Scan for the cell matching the given text and deliver its (X, Y) coordinate at center. 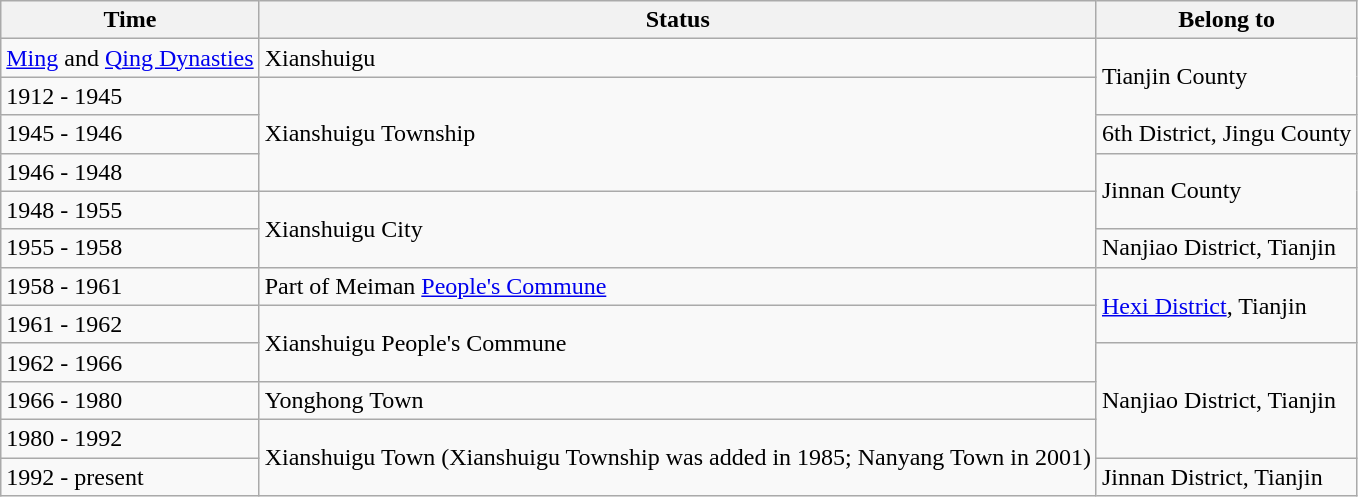
Xianshuigu Town (Xianshuigu Township was added in 1985; Nanyang Town in 2001) (678, 457)
Tianjin County (1226, 77)
Xianshuigu (678, 58)
Belong to (1226, 20)
Xianshuigu Township (678, 134)
1962 - 1966 (130, 362)
Hexi District, Tianjin (1226, 305)
Jinnan District, Tianjin (1226, 477)
1912 - 1945 (130, 96)
1948 - 1955 (130, 210)
6th District, Jingu County (1226, 134)
1966 - 1980 (130, 400)
1955 - 1958 (130, 248)
Time (130, 20)
1992 - present (130, 477)
1980 - 1992 (130, 438)
Ming and Qing Dynasties (130, 58)
Yonghong Town (678, 400)
Xianshuigu People's Commune (678, 343)
Xianshuigu City (678, 229)
Part of Meiman People's Commune (678, 286)
Jinnan County (1226, 191)
Status (678, 20)
1946 - 1948 (130, 172)
1958 - 1961 (130, 286)
1945 - 1946 (130, 134)
1961 - 1962 (130, 324)
